For the text-containing cell, return its midpoint in [X, Y] coordinate format. 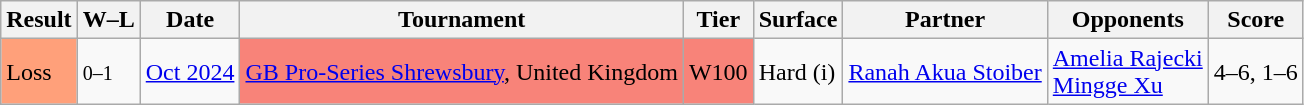
W100 [718, 72]
Oct 2024 [190, 72]
Result [39, 20]
0–1 [108, 72]
4–6, 1–6 [1256, 72]
Score [1256, 20]
Loss [39, 72]
Partner [945, 20]
Tier [718, 20]
W–L [108, 20]
Surface [798, 20]
Amelia Rajecki Mingge Xu [1128, 72]
Tournament [462, 20]
Opponents [1128, 20]
Date [190, 20]
Ranah Akua Stoiber [945, 72]
GB Pro-Series Shrewsbury, United Kingdom [462, 72]
Hard (i) [798, 72]
